Find where the given text appears and provide that cell's center as (x, y) coordinate. 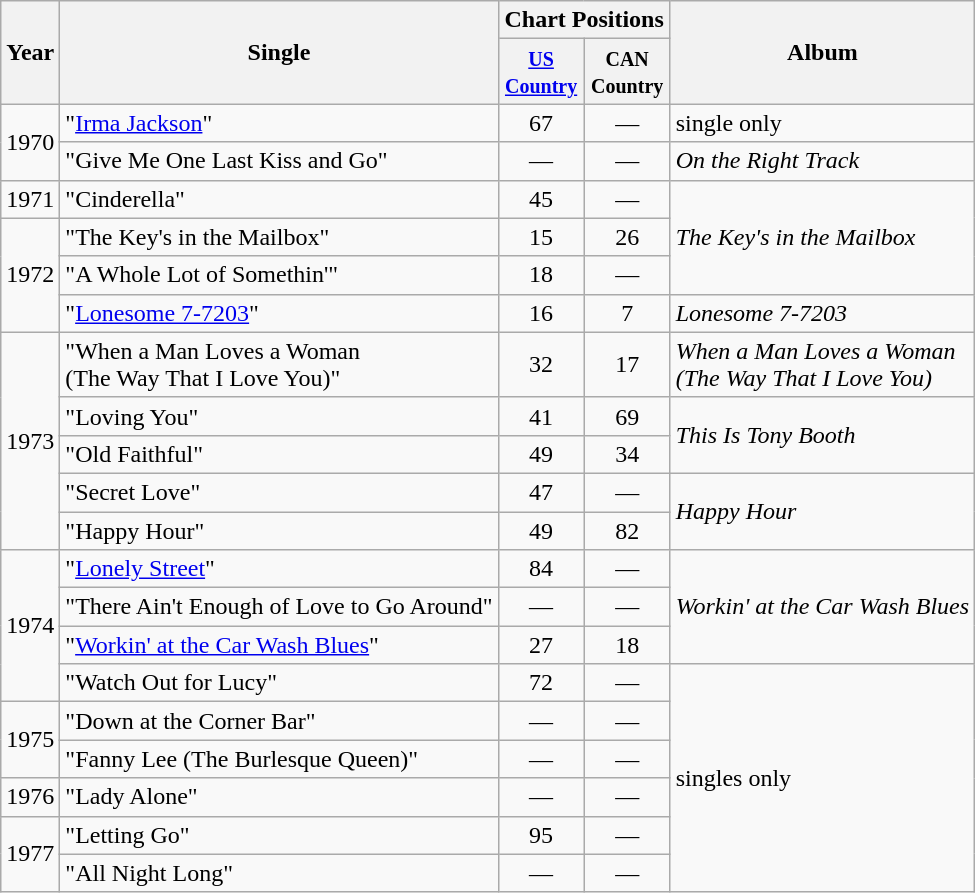
"The Key's in the Mailbox" (279, 237)
"Watch Out for Lucy" (279, 683)
47 (541, 492)
41 (541, 416)
7 (627, 313)
"When a Man Loves a Woman(The Way That I Love You)" (279, 364)
Album (822, 52)
34 (627, 454)
The Key's in the Mailbox (822, 237)
Lonesome 7-7203 (822, 313)
1973 (30, 440)
"All Night Long" (279, 873)
Year (30, 52)
"Give Me One Last Kiss and Go" (279, 161)
15 (541, 237)
17 (627, 364)
67 (541, 123)
45 (541, 199)
82 (627, 531)
"Loving You" (279, 416)
72 (541, 683)
1975 (30, 740)
1974 (30, 626)
84 (541, 569)
"Lady Alone" (279, 797)
26 (627, 237)
When a Man Loves a Woman(The Way That I Love You) (822, 364)
"Lonesome 7-7203" (279, 313)
"A Whole Lot of Somethin'" (279, 275)
singles only (822, 778)
"Lonely Street" (279, 569)
1977 (30, 854)
69 (627, 416)
95 (541, 835)
32 (541, 364)
1971 (30, 199)
1976 (30, 797)
Happy Hour (822, 511)
"Cinderella" (279, 199)
On the Right Track (822, 161)
Chart Positions (584, 20)
"Workin' at the Car Wash Blues" (279, 645)
"There Ain't Enough of Love to Go Around" (279, 607)
"Fanny Lee (The Burlesque Queen)" (279, 759)
This Is Tony Booth (822, 435)
Single (279, 52)
"Happy Hour" (279, 531)
CAN Country (627, 72)
Workin' at the Car Wash Blues (822, 607)
"Down at the Corner Bar" (279, 721)
16 (541, 313)
"Letting Go" (279, 835)
1972 (30, 275)
"Old Faithful" (279, 454)
"Irma Jackson" (279, 123)
US Country (541, 72)
1970 (30, 142)
27 (541, 645)
"Secret Love" (279, 492)
single only (822, 123)
